Scan for the cell matching the given text and deliver its (X, Y) coordinate at center. 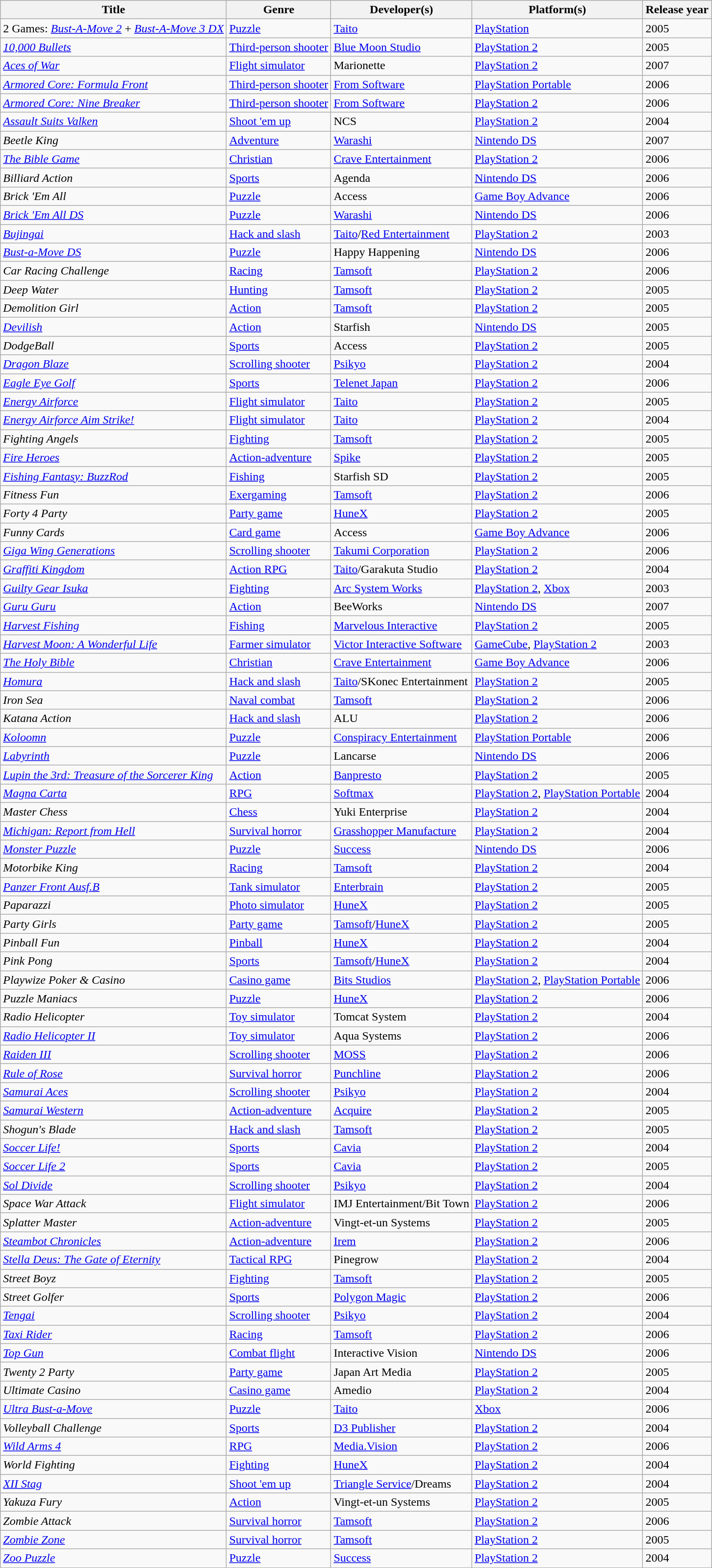
Pinegrow (402, 1260)
Street Golfer (114, 1297)
Beetle King (114, 140)
Deep Water (114, 290)
Marvelous Interactive (402, 625)
Starfish SD (402, 476)
Energy Airforce Aim Strike! (114, 420)
Naval combat (279, 700)
Iron Sea (114, 700)
Space War Attack (114, 1204)
Card game (279, 532)
Splatter Master (114, 1222)
Demolition Girl (114, 308)
Radio Helicopter (114, 1017)
Developer(s) (402, 10)
Harvest Moon: A Wonderful Life (114, 644)
BeeWorks (402, 607)
XII Stag (114, 1484)
Shogun's Blade (114, 1129)
Triangle Service/Dreams (402, 1484)
Michigan: Report from Hell (114, 831)
Magna Carta (114, 793)
Bujingai (114, 234)
ALU (402, 719)
Koloomn (114, 737)
Amedio (402, 1390)
Labyrinth (114, 756)
Japan Art Media (402, 1371)
Steambot Chronicles (114, 1241)
Aqua Systems (402, 1036)
10,000 Bullets (114, 47)
Zoo Puzzle (114, 1558)
Bust-a-Move DS (114, 252)
PlayStation (557, 28)
Samurai Aces (114, 1092)
Tengai (114, 1316)
Exergaming (279, 495)
Xbox (557, 1409)
The Holy Bible (114, 663)
Assault Suits Valken (114, 122)
Zombie Attack (114, 1521)
Guilty Gear Isuka (114, 588)
Softmax (402, 793)
Lancarse (402, 756)
Guru Guru (114, 607)
Volleyball Challenge (114, 1428)
Irem (402, 1241)
Stella Deus: The Gate of Eternity (114, 1260)
Arc System Works (402, 588)
Ultra Bust-a-Move (114, 1409)
Twenty 2 Party (114, 1371)
Soccer Life! (114, 1148)
Funny Cards (114, 532)
Motorbike King (114, 868)
2 Games: Bust-A-Move 2 + Bust-A-Move 3 DX (114, 28)
DodgeBall (114, 346)
Top Gun (114, 1353)
Street Boyz (114, 1278)
Harvest Fishing (114, 625)
Pinball (279, 943)
Energy Airforce (114, 401)
Fighting Angels (114, 439)
Bits Studios (402, 980)
D3 Publisher (402, 1428)
Conspiracy Entertainment (402, 737)
Action RPG (279, 570)
Combat flight (279, 1353)
Graffiti Kingdom (114, 570)
Devilish (114, 327)
Taito/Red Entertainment (402, 234)
IMJ Entertainment/Bit Town (402, 1204)
Ultimate Casino (114, 1390)
Pinball Fun (114, 943)
Punchline (402, 1073)
The Bible Game (114, 159)
Acquire (402, 1110)
Takumi Corporation (402, 551)
Yakuza Fury (114, 1502)
Katana Action (114, 719)
Lupin the 3rd: Treasure of the Sorcerer King (114, 774)
Pink Pong (114, 961)
Taito/Garakuta Studio (402, 570)
Brick 'Em All (114, 196)
Banpresto (402, 774)
Tomcat System (402, 1017)
Raiden III (114, 1054)
Photo simulator (279, 905)
Radio Helicopter II (114, 1036)
Yuki Enterprise (402, 812)
Grasshopper Manufacture (402, 831)
Release year (677, 10)
Taxi Rider (114, 1334)
Samurai Western (114, 1110)
Blue Moon Studio (402, 47)
Dragon Blaze (114, 364)
Zombie Zone (114, 1540)
Puzzle Maniacs (114, 998)
Polygon Magic (402, 1297)
Chess (279, 812)
Starfish (402, 327)
Tactical RPG (279, 1260)
Title (114, 10)
Giga Wing Generations (114, 551)
Soccer Life 2 (114, 1167)
Forty 4 Party (114, 513)
Agenda (402, 177)
Playwize Poker & Casino (114, 980)
Aces of War (114, 66)
Hunting (279, 290)
Marionette (402, 66)
Rule of Rose (114, 1073)
Party Girls (114, 924)
Adventure (279, 140)
Brick 'Em All DS (114, 215)
Fitness Fun (114, 495)
Billiard Action (114, 177)
NCS (402, 122)
Fire Heroes (114, 457)
Farmer simulator (279, 644)
Car Racing Challenge (114, 271)
Panzer Front Ausf.B (114, 887)
Sol Divide (114, 1185)
Armored Core: Nine Breaker (114, 103)
Fishing Fantasy: BuzzRod (114, 476)
Wild Arms 4 (114, 1446)
Interactive Vision (402, 1353)
Homura (114, 681)
Paparazzi (114, 905)
Genre (279, 10)
Taito/SKonec Entertainment (402, 681)
Spike (402, 457)
Enterbrain (402, 887)
Telenet Japan (402, 383)
GameCube, PlayStation 2 (557, 644)
Media.Vision (402, 1446)
Eagle Eye Golf (114, 383)
World Fighting (114, 1465)
MOSS (402, 1054)
Platform(s) (557, 10)
Armored Core: Formula Front (114, 84)
Monster Puzzle (114, 849)
Happy Happening (402, 252)
Victor Interactive Software (402, 644)
Tank simulator (279, 887)
Master Chess (114, 812)
PlayStation 2, Xbox (557, 588)
